Find where the given text appears and provide that cell's center as (x, y) coordinate. 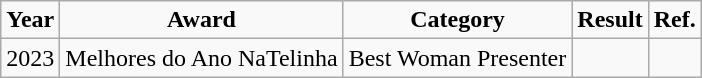
Category (458, 20)
Result (610, 20)
Award (202, 20)
Ref. (674, 20)
Best Woman Presenter (458, 58)
2023 (30, 58)
Melhores do Ano NaTelinha (202, 58)
Year (30, 20)
